From the cell containing the given text, extract its center point as (X, Y) coordinate. 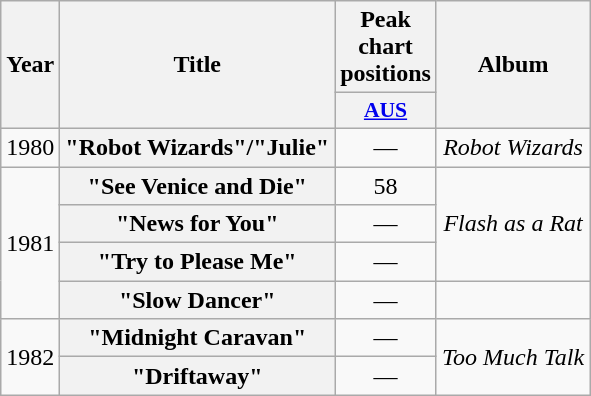
Year (30, 65)
"Robot Wizards"/"Julie" (198, 147)
"News for You" (198, 224)
Title (198, 65)
58 (386, 185)
1980 (30, 147)
1981 (30, 242)
Peak chartpositions (386, 47)
AUS (386, 111)
"See Venice and Die" (198, 185)
Flash as a Rat (512, 223)
"Try to Please Me" (198, 262)
Robot Wizards (512, 147)
"Midnight Caravan" (198, 338)
"Slow Dancer" (198, 300)
Album (512, 65)
"Driftaway" (198, 376)
1982 (30, 357)
Too Much Talk (512, 357)
